Provide the [X, Y] coordinate of the cell's center where the given text is located.  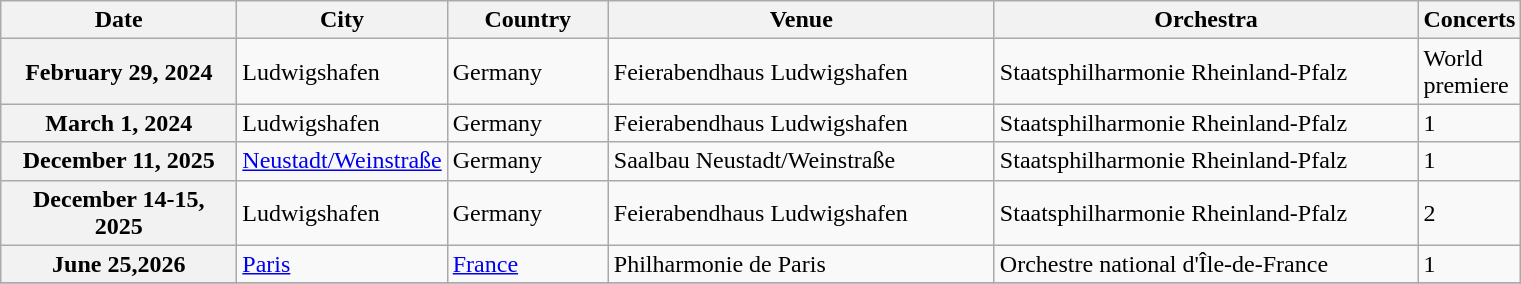
Date [119, 20]
Philharmonie de Paris [801, 264]
Venue [801, 20]
Neustadt/Weinstraße [342, 161]
Country [528, 20]
2 [1470, 212]
Orchestre national d'Île-de-France [1206, 264]
Concerts [1470, 20]
February 29, 2024 [119, 72]
France [528, 264]
December 14-15, 2025 [119, 212]
Paris [342, 264]
Saalbau Neustadt/Weinstraße [801, 161]
Orchestra [1206, 20]
December 11, 2025 [119, 161]
City [342, 20]
World premiere [1470, 72]
March 1, 2024 [119, 123]
June 25,2026 [119, 264]
